Find where the given text appears and provide that cell's center as (x, y) coordinate. 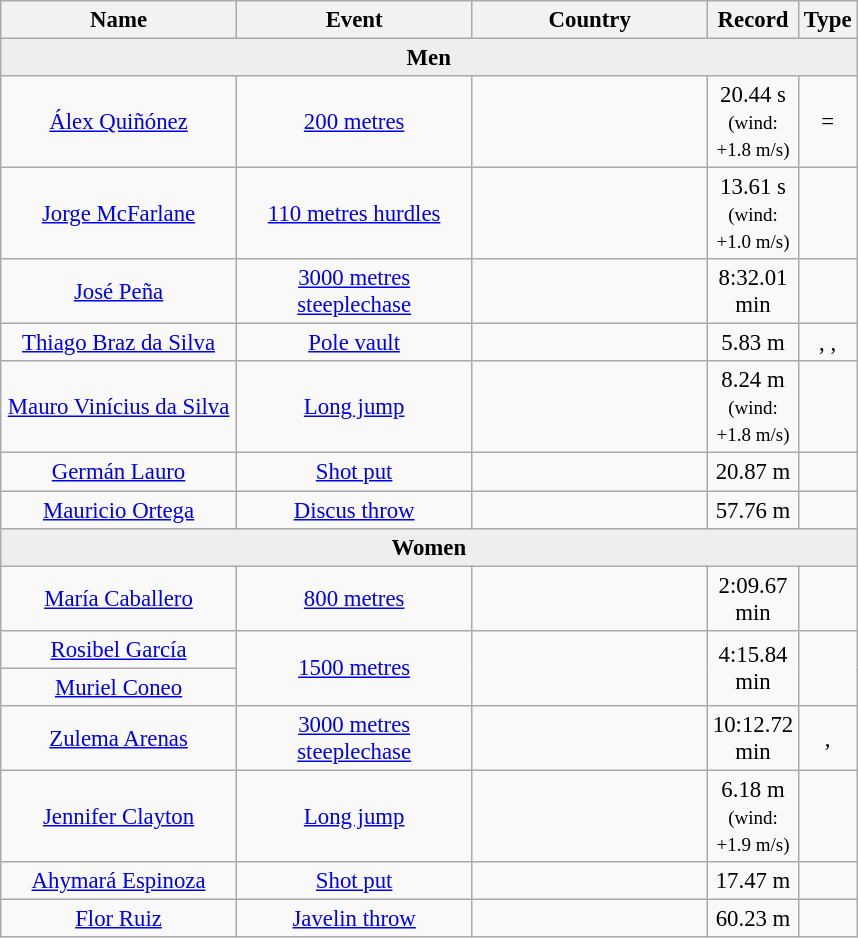
8.24 m (wind: +1.8 m/s) (754, 408)
Jorge McFarlane (119, 214)
Ahymará Espinoza (119, 881)
Discus throw (354, 510)
Men (429, 58)
1500 metres (354, 668)
13.61 s (wind: +1.0 m/s) (754, 214)
Álex Quiñónez (119, 122)
, , (828, 343)
Mauro Vinícius da Silva (119, 408)
Rosibel García (119, 649)
Event (354, 20)
= (828, 122)
2:09.67 min (754, 598)
Flor Ruiz (119, 918)
Javelin throw (354, 918)
6.18 m (wind: +1.9 m/s) (754, 816)
Jennifer Clayton (119, 816)
Mauricio Ortega (119, 510)
10:12.72 min (754, 738)
Women (429, 547)
Name (119, 20)
Type (828, 20)
, (828, 738)
60.23 m (754, 918)
Muriel Coneo (119, 687)
Zulema Arenas (119, 738)
Country (590, 20)
5.83 m (754, 343)
Pole vault (354, 343)
María Caballero (119, 598)
20.87 m (754, 472)
110 metres hurdles (354, 214)
57.76 m (754, 510)
Thiago Braz da Silva (119, 343)
4:15.84 min (754, 668)
José Peña (119, 292)
8:32.01 min (754, 292)
800 metres (354, 598)
17.47 m (754, 881)
Record (754, 20)
200 metres (354, 122)
Germán Lauro (119, 472)
20.44 s (wind: +1.8 m/s) (754, 122)
